Output the [X, Y] coordinate of the center of the cell containing the given text.  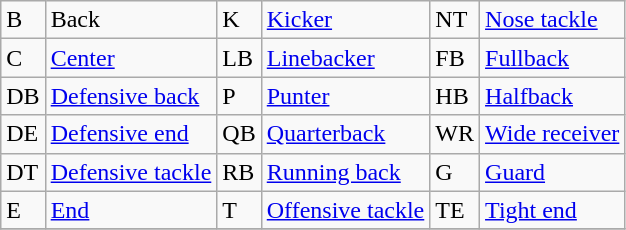
Wide receiver [552, 134]
E [23, 210]
DE [23, 134]
FB [455, 58]
LB [239, 58]
RB [239, 172]
Defensive back [131, 96]
WR [455, 134]
Halfback [552, 96]
T [239, 210]
Kicker [346, 20]
Nose tackle [552, 20]
End [131, 210]
NT [455, 20]
DB [23, 96]
G [455, 172]
Guard [552, 172]
TE [455, 210]
QB [239, 134]
C [23, 58]
K [239, 20]
Offensive tackle [346, 210]
Punter [346, 96]
Defensive end [131, 134]
P [239, 96]
B [23, 20]
Tight end [552, 210]
Back [131, 20]
Fullback [552, 58]
Center [131, 58]
Quarterback [346, 134]
HB [455, 96]
Linebacker [346, 58]
Running back [346, 172]
Defensive tackle [131, 172]
DT [23, 172]
